Determine the (X, Y) coordinate at the center of the cell enclosing the given text.  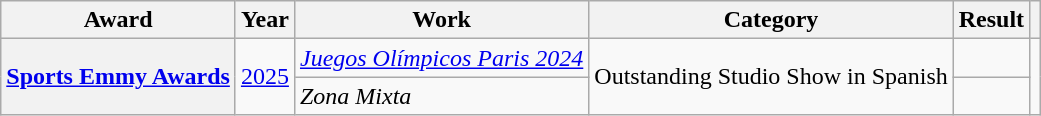
Award (118, 20)
Result (991, 20)
Category (771, 20)
Work (441, 20)
Zona Mixta (441, 96)
Sports Emmy Awards (118, 77)
Year (264, 20)
Outstanding Studio Show in Spanish (771, 77)
2025 (264, 77)
Juegos Olímpicos Paris 2024 (441, 58)
